Detect which cell encompasses the target text, then output its (X, Y) center coordinate. 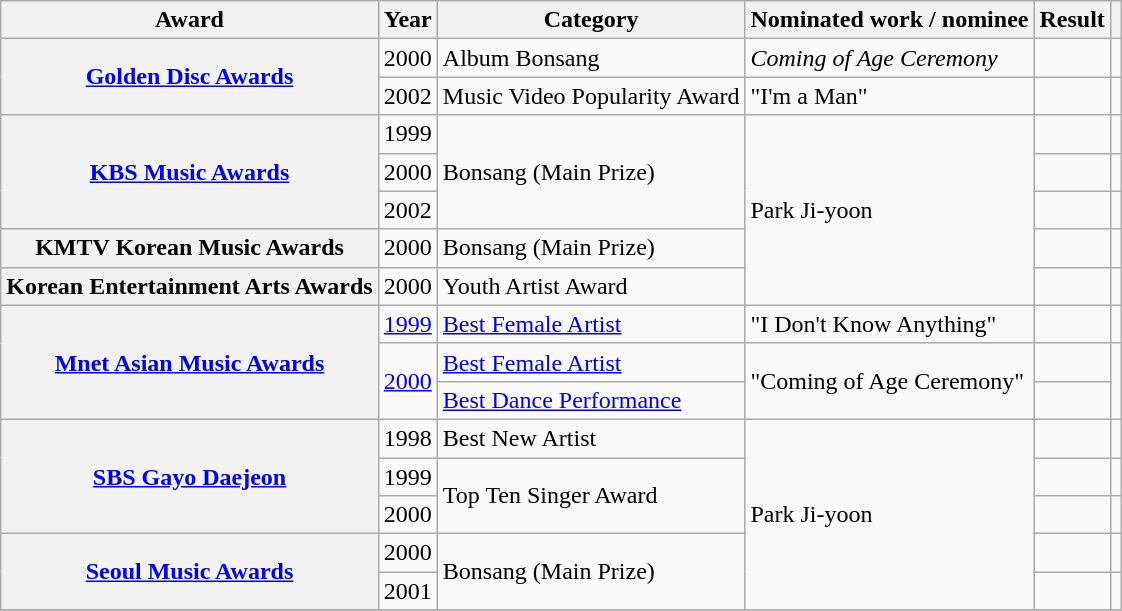
Mnet Asian Music Awards (190, 362)
Seoul Music Awards (190, 572)
KMTV Korean Music Awards (190, 248)
Music Video Popularity Award (591, 96)
Korean Entertainment Arts Awards (190, 286)
2001 (408, 591)
SBS Gayo Daejeon (190, 476)
Top Ten Singer Award (591, 496)
Result (1072, 20)
"Coming of Age Ceremony" (890, 381)
Youth Artist Award (591, 286)
Year (408, 20)
Coming of Age Ceremony (890, 58)
Golden Disc Awards (190, 77)
"I'm a Man" (890, 96)
KBS Music Awards (190, 172)
Best New Artist (591, 438)
Album Bonsang (591, 58)
Award (190, 20)
Nominated work / nominee (890, 20)
Category (591, 20)
"I Don't Know Anything" (890, 324)
Best Dance Performance (591, 400)
1998 (408, 438)
